From the cell containing the given text, extract its center point as [X, Y] coordinate. 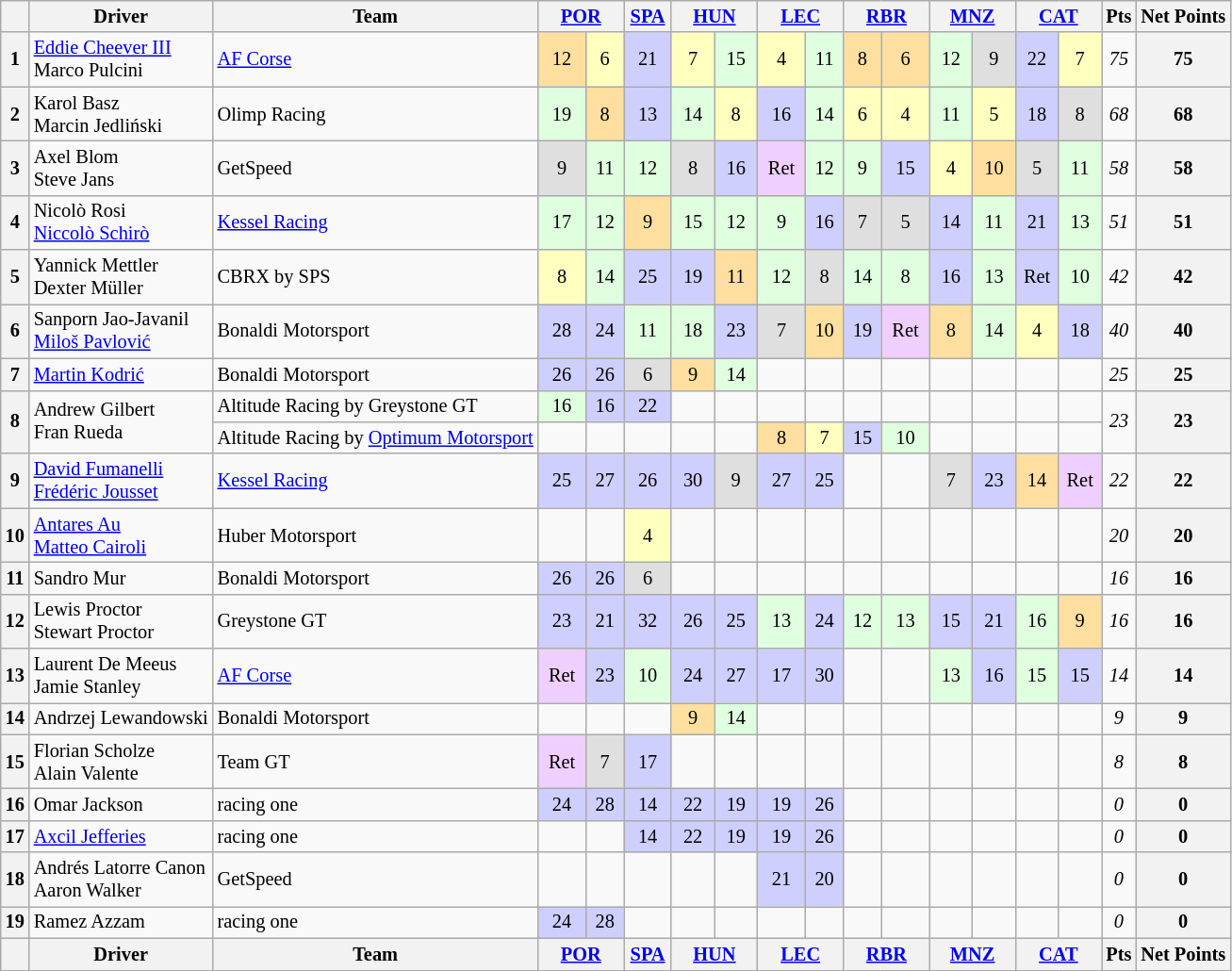
Sandro Mur [121, 578]
Altitude Racing by Greystone GT [375, 406]
Andrés Latorre Canon Aaron Walker [121, 880]
Laurent De Meeus Jamie Stanley [121, 676]
Olimp Racing [375, 114]
Karol Basz Marcin Jedliński [121, 114]
Axel Blom Steve Jans [121, 168]
Yannick Mettler Dexter Müller [121, 277]
Sanporn Jao-Javanil Miloš Pavlović [121, 331]
CBRX by SPS [375, 277]
2 [15, 114]
Greystone GT [375, 621]
Nicolò Rosi Niccolò Schirò [121, 222]
Antares Au Matteo Cairoli [121, 535]
Lewis Proctor Stewart Proctor [121, 621]
32 [648, 621]
Andrew Gilbert Fran Rueda [121, 422]
David Fumanelli Frédéric Jousset [121, 481]
Axcil Jefferies [121, 836]
Eddie Cheever III Marco Pulcini [121, 59]
Omar Jackson [121, 804]
Ramez Azzam [121, 922]
1 [15, 59]
Huber Motorsport [375, 535]
Florian Scholze Alain Valente [121, 762]
3 [15, 168]
Martin Kodrić [121, 374]
Team GT [375, 762]
Andrzej Lewandowski [121, 718]
Altitude Racing by Optimum Motorsport [375, 437]
